Capture the cell that displays the provided text and extract its [X, Y] central coordinate. 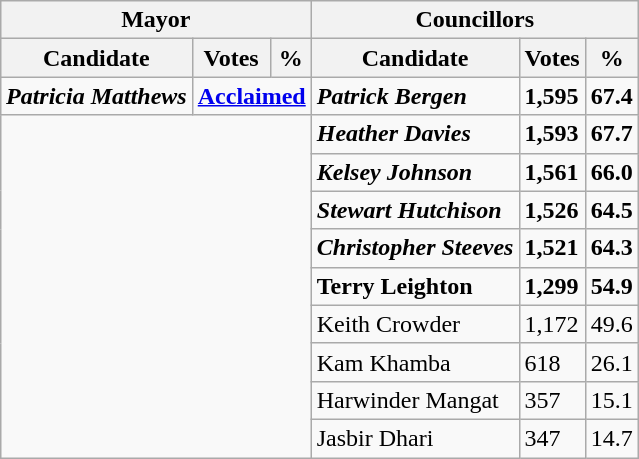
67.4 [612, 96]
357 [552, 400]
1,299 [552, 286]
1,521 [552, 248]
1,172 [552, 324]
Stewart Hutchison [415, 210]
347 [552, 438]
Harwinder Mangat [415, 400]
26.1 [612, 362]
1,595 [552, 96]
Patrick Bergen [415, 96]
14.7 [612, 438]
1,526 [552, 210]
Acclaimed [252, 96]
15.1 [612, 400]
64.3 [612, 248]
Keith Crowder [415, 324]
66.0 [612, 172]
1,593 [552, 134]
Terry Leighton [415, 286]
Kelsey Johnson [415, 172]
618 [552, 362]
67.7 [612, 134]
Mayor [156, 20]
Christopher Steeves [415, 248]
49.6 [612, 324]
Jasbir Dhari [415, 438]
Councillors [474, 20]
64.5 [612, 210]
54.9 [612, 286]
Kam Khamba [415, 362]
Patricia Matthews [96, 96]
Heather Davies [415, 134]
1,561 [552, 172]
